Capture the cell that displays the provided text and extract its (X, Y) central coordinate. 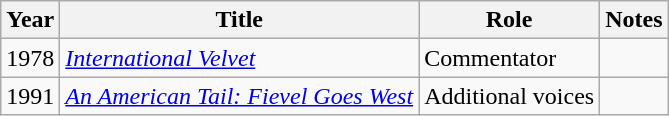
Notes (634, 20)
Commentator (510, 58)
Title (240, 20)
Additional voices (510, 96)
1991 (30, 96)
An American Tail: Fievel Goes West (240, 96)
International Velvet (240, 58)
1978 (30, 58)
Role (510, 20)
Year (30, 20)
